Locate the cell with the specified text and output its (x, y) center coordinate. 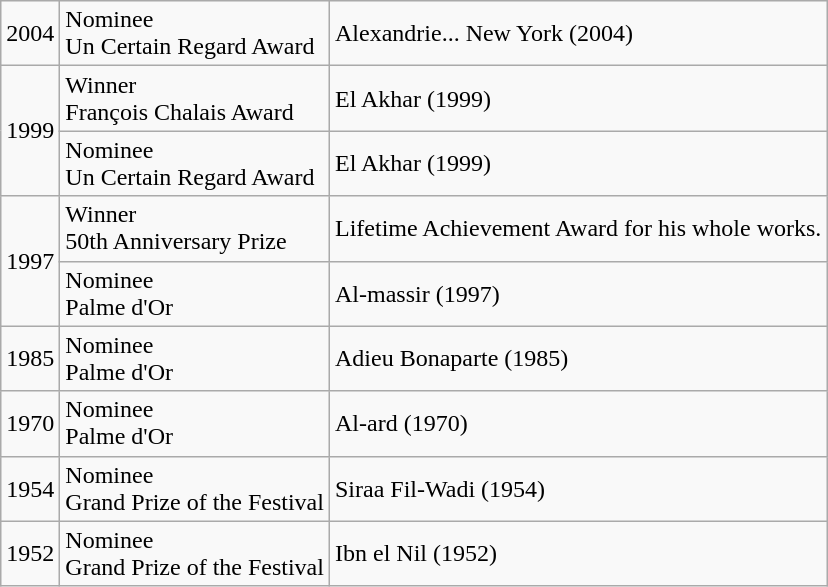
1952 (30, 554)
Siraa Fil-Wadi (1954) (578, 488)
Winner50th Anniversary Prize (195, 228)
1999 (30, 131)
WinnerFrançois Chalais Award (195, 98)
Al-ard (1970) (578, 424)
Lifetime Achievement Award for his whole works. (578, 228)
Al-massir (1997) (578, 294)
2004 (30, 34)
Alexandrie... New York (2004) (578, 34)
1985 (30, 358)
1997 (30, 261)
1954 (30, 488)
1970 (30, 424)
Ibn el Nil (1952) (578, 554)
Adieu Bonaparte (1985) (578, 358)
